Identify which cell holds the provided text, then report its [x, y] central coordinate. 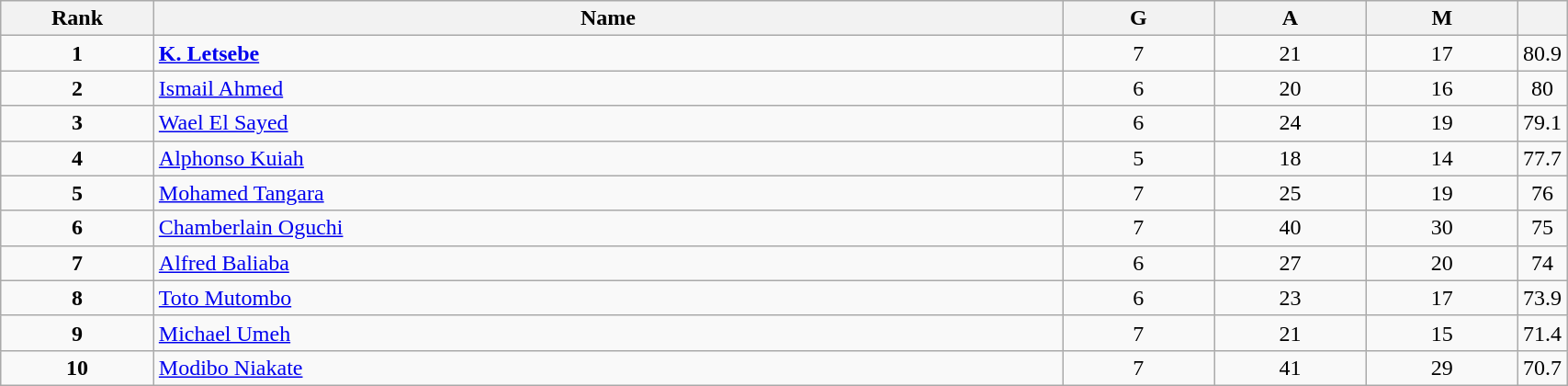
79.1 [1543, 123]
16 [1442, 88]
30 [1442, 228]
80 [1543, 88]
18 [1290, 158]
A [1290, 18]
71.4 [1543, 333]
74 [1543, 263]
73.9 [1543, 298]
77.7 [1543, 158]
2 [77, 88]
1 [77, 53]
25 [1290, 193]
Wael El Sayed [608, 123]
Alfred Baliaba [608, 263]
G [1139, 18]
70.7 [1543, 368]
Chamberlain Oguchi [608, 228]
Toto Mutombo [608, 298]
10 [77, 368]
14 [1442, 158]
40 [1290, 228]
8 [77, 298]
4 [77, 158]
Rank [77, 18]
9 [77, 333]
80.9 [1543, 53]
23 [1290, 298]
29 [1442, 368]
41 [1290, 368]
K. Letsebe [608, 53]
Name [608, 18]
Alphonso Kuiah [608, 158]
76 [1543, 193]
Mohamed Tangara [608, 193]
Michael Umeh [608, 333]
3 [77, 123]
24 [1290, 123]
M [1442, 18]
Ismail Ahmed [608, 88]
15 [1442, 333]
Modibo Niakate [608, 368]
75 [1543, 228]
27 [1290, 263]
